Output the (x, y) coordinate of the center of the cell containing the given text.  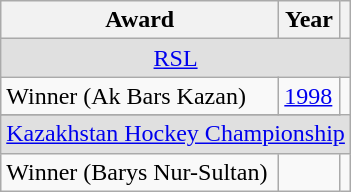
Kazakhstan Hockey Championship (176, 134)
1998 (309, 96)
Year (309, 20)
Winner (Ak Bars Kazan) (140, 96)
Award (140, 20)
Winner (Barys Nur-Sultan) (140, 172)
RSL (176, 58)
